Scan for the cell matching the given text and deliver its [X, Y] coordinate at center. 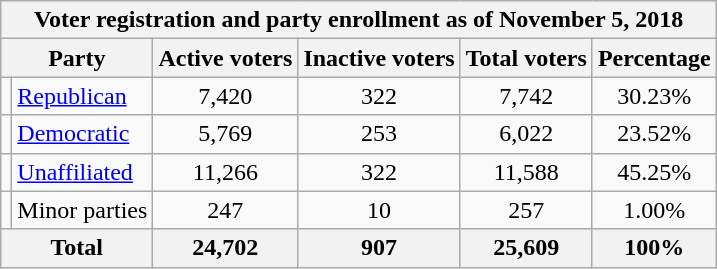
7,742 [526, 96]
Voter registration and party enrollment as of November 5, 2018 [359, 20]
257 [526, 210]
Republican [82, 96]
Inactive voters [379, 58]
10 [379, 210]
24,702 [226, 248]
25,609 [526, 248]
11,588 [526, 172]
6,022 [526, 134]
Unaffiliated [82, 172]
30.23% [654, 96]
247 [226, 210]
Total voters [526, 58]
907 [379, 248]
100% [654, 248]
Minor parties [82, 210]
Democratic [82, 134]
23.52% [654, 134]
11,266 [226, 172]
253 [379, 134]
Total [77, 248]
45.25% [654, 172]
Party [77, 58]
7,420 [226, 96]
5,769 [226, 134]
1.00% [654, 210]
Percentage [654, 58]
Active voters [226, 58]
